Provide the [x, y] coordinate of the cell's center where the given text is located.  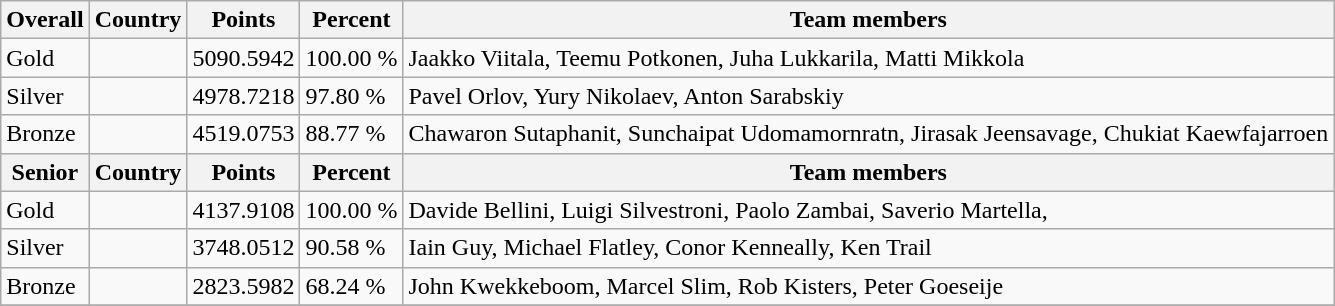
4137.9108 [244, 210]
Iain Guy, Michael Flatley, Conor Kenneally, Ken Trail [868, 248]
Pavel Orlov, Yury Nikolaev, Anton Sarabskiy [868, 96]
5090.5942 [244, 58]
4978.7218 [244, 96]
Overall [45, 20]
3748.0512 [244, 248]
97.80 % [352, 96]
Jaakko Viitala, Teemu Potkonen, Juha Lukkarila, Matti Mikkola [868, 58]
68.24 % [352, 286]
Davide Bellini, Luigi Silvestroni, Paolo Zambai, Saverio Martella, [868, 210]
John Kwekkeboom, Marcel Slim, Rob Kisters, Peter Goeseije [868, 286]
4519.0753 [244, 134]
2823.5982 [244, 286]
88.77 % [352, 134]
Senior [45, 172]
90.58 % [352, 248]
Chawaron Sutaphanit, Sunchaipat Udomamornratn, Jirasak Jeensavage, Chukiat Kaewfajarroen [868, 134]
